Pinpoint the cell where the given text exists, returning its (x, y) midpoint coordinate. 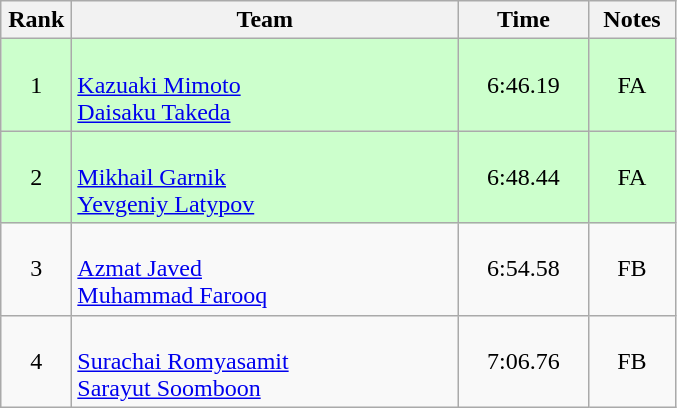
6:54.58 (524, 269)
6:48.44 (524, 177)
Mikhail GarnikYevgeniy Latypov (265, 177)
Rank (36, 20)
2 (36, 177)
Azmat JavedMuhammad Farooq (265, 269)
4 (36, 361)
Time (524, 20)
Kazuaki MimotoDaisaku Takeda (265, 85)
7:06.76 (524, 361)
1 (36, 85)
3 (36, 269)
6:46.19 (524, 85)
Notes (632, 20)
Team (265, 20)
Surachai RomyasamitSarayut Soomboon (265, 361)
